Pinpoint the cell where the given text exists, returning its [X, Y] midpoint coordinate. 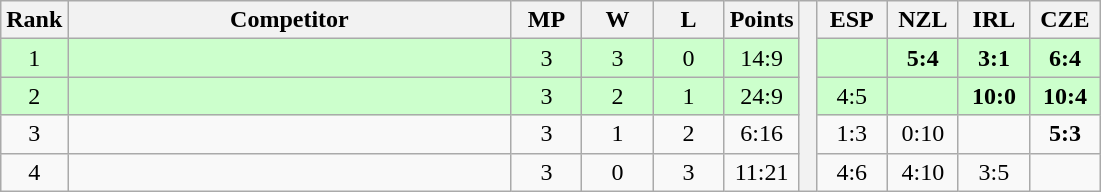
Competitor [290, 20]
MP [546, 20]
Points [762, 20]
6:4 [1064, 58]
3:1 [994, 58]
Rank [34, 20]
3:5 [994, 172]
ESP [852, 20]
6:16 [762, 134]
W [618, 20]
14:9 [762, 58]
IRL [994, 20]
0:10 [922, 134]
24:9 [762, 96]
11:21 [762, 172]
L [688, 20]
10:4 [1064, 96]
CZE [1064, 20]
4:10 [922, 172]
4 [34, 172]
4:6 [852, 172]
5:4 [922, 58]
NZL [922, 20]
10:0 [994, 96]
4:5 [852, 96]
1:3 [852, 134]
5:3 [1064, 134]
